Locate the cell with the specified text and output its [X, Y] center coordinate. 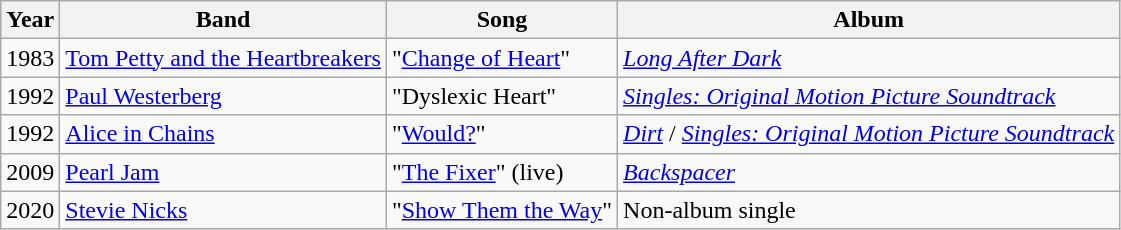
Song [502, 20]
"Dyslexic Heart" [502, 96]
"Change of Heart" [502, 58]
Dirt / Singles: Original Motion Picture Soundtrack [869, 134]
Year [30, 20]
Album [869, 20]
"Show Them the Way" [502, 210]
Backspacer [869, 172]
Stevie Nicks [224, 210]
Band [224, 20]
Non-album single [869, 210]
"The Fixer" (live) [502, 172]
Paul Westerberg [224, 96]
Tom Petty and the Heartbreakers [224, 58]
Singles: Original Motion Picture Soundtrack [869, 96]
Long After Dark [869, 58]
2009 [30, 172]
2020 [30, 210]
1983 [30, 58]
"Would?" [502, 134]
Pearl Jam [224, 172]
Alice in Chains [224, 134]
